Search for the cell housing the specified text and yield its (x, y) center coordinate. 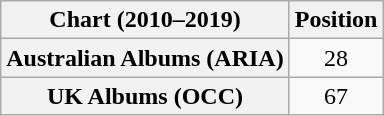
Chart (2010–2019) (145, 20)
67 (336, 96)
UK Albums (OCC) (145, 96)
Australian Albums (ARIA) (145, 58)
28 (336, 58)
Position (336, 20)
